From the cell containing the given text, extract its center point as [X, Y] coordinate. 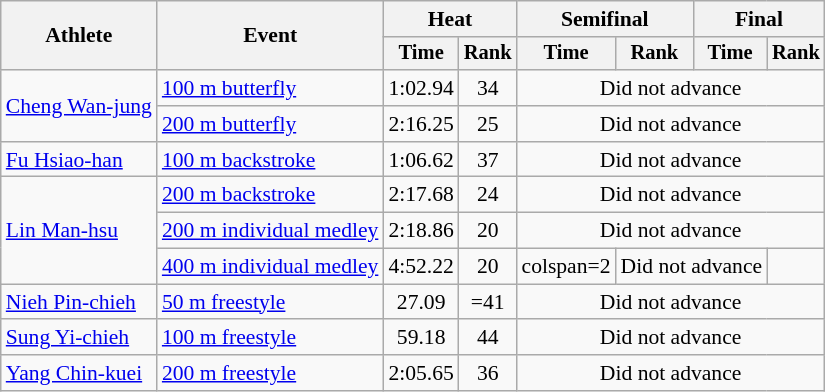
colspan=2 [566, 267]
200 m freestyle [270, 373]
200 m backstroke [270, 195]
Lin Man-hsu [79, 230]
Athlete [79, 36]
=41 [488, 302]
24 [488, 195]
100 m backstroke [270, 160]
25 [488, 124]
44 [488, 338]
Cheng Wan-jung [79, 106]
100 m butterfly [270, 88]
400 m individual medley [270, 267]
Semifinal [604, 19]
Event [270, 36]
200 m butterfly [270, 124]
2:16.25 [420, 124]
2:18.86 [420, 231]
4:52.22 [420, 267]
Yang Chin-kuei [79, 373]
Nieh Pin-chieh [79, 302]
50 m freestyle [270, 302]
36 [488, 373]
2:05.65 [420, 373]
200 m individual medley [270, 231]
37 [488, 160]
1:02.94 [420, 88]
1:06.62 [420, 160]
2:17.68 [420, 195]
59.18 [420, 338]
100 m freestyle [270, 338]
Heat [450, 19]
Sung Yi-chieh [79, 338]
34 [488, 88]
Fu Hsiao-han [79, 160]
27.09 [420, 302]
Final [759, 19]
